For the text-containing cell, return its midpoint in (x, y) coordinate format. 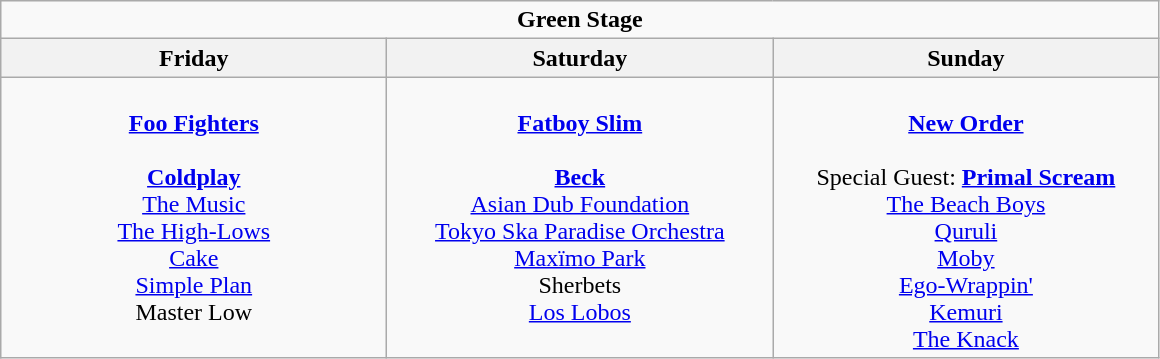
Saturday (580, 58)
Sunday (966, 58)
Friday (194, 58)
New Order Special Guest: Primal Scream The Beach Boys Quruli Moby Ego-Wrappin' Kemuri The Knack (966, 218)
Foo Fighters Coldplay The Music The High-Lows Cake Simple Plan Master Low (194, 218)
Fatboy Slim Beck Asian Dub Foundation Tokyo Ska Paradise Orchestra Maxïmo Park Sherbets Los Lobos (580, 218)
Green Stage (580, 20)
